From the cell containing the given text, extract its center point as (x, y) coordinate. 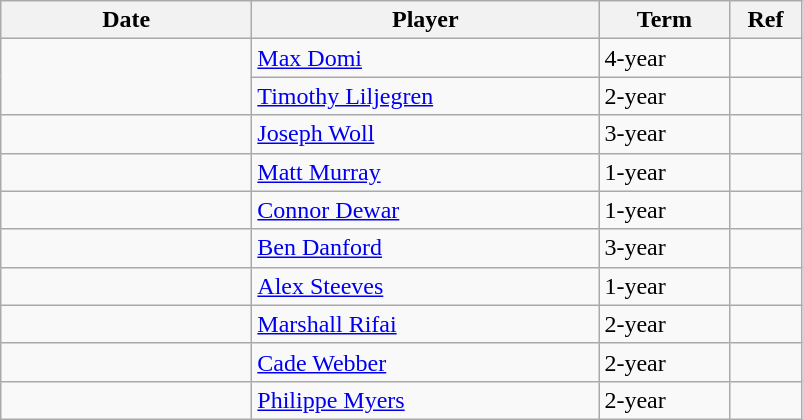
Ben Danford (426, 248)
Joseph Woll (426, 134)
Marshall Rifai (426, 324)
Ref (766, 20)
Matt Murray (426, 172)
Date (126, 20)
4-year (664, 58)
Connor Dewar (426, 210)
Alex Steeves (426, 286)
Term (664, 20)
Cade Webber (426, 362)
Player (426, 20)
Max Domi (426, 58)
Timothy Liljegren (426, 96)
Philippe Myers (426, 400)
